Output the (X, Y) coordinate of the center of the cell containing the given text.  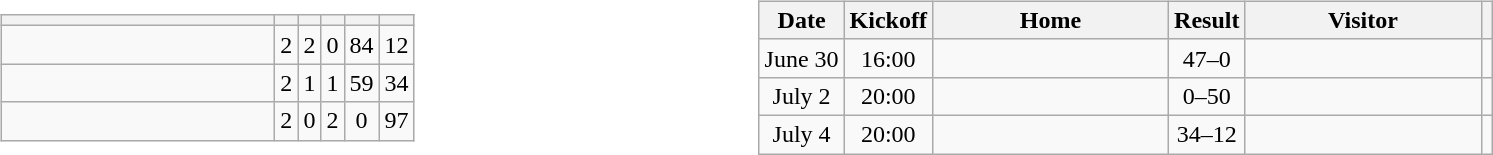
June 30 (802, 58)
34 (396, 83)
84 (362, 45)
Home (1050, 20)
Visitor (1363, 20)
59 (362, 83)
July 2 (802, 96)
Result (1207, 20)
47–0 (1207, 58)
July 4 (802, 134)
97 (396, 121)
Date (802, 20)
16:00 (888, 58)
Kickoff (888, 20)
0–50 (1207, 96)
34–12 (1207, 134)
12 (396, 45)
